From the cell containing the given text, extract its center point as (x, y) coordinate. 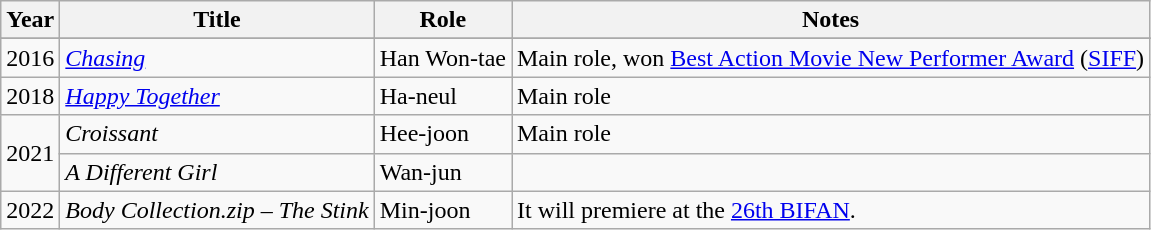
Role (442, 20)
Notes (831, 20)
A Different Girl (217, 172)
2018 (30, 96)
Body Collection.zip – The Stink (217, 210)
Min-joon (442, 210)
Year (30, 20)
It will premiere at the 26th BIFAN. (831, 210)
Happy Together (217, 96)
Han Won-tae (442, 58)
Ha-neul (442, 96)
Croissant (217, 134)
Chasing (217, 58)
Wan-jun (442, 172)
Title (217, 20)
Hee-joon (442, 134)
2022 (30, 210)
Main role, won Best Action Movie New Performer Award (SIFF) (831, 58)
2016 (30, 58)
2021 (30, 153)
